Detect which cell encompasses the target text, then output its (x, y) center coordinate. 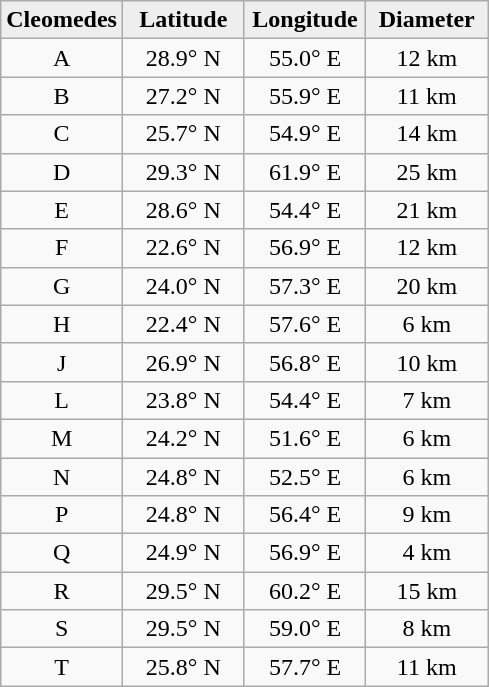
24.0° N (183, 286)
R (62, 591)
22.6° N (183, 248)
A (62, 58)
15 km (427, 591)
24.9° N (183, 553)
10 km (427, 362)
9 km (427, 515)
57.3° E (305, 286)
D (62, 172)
25 km (427, 172)
29.3° N (183, 172)
28.9° N (183, 58)
55.9° E (305, 96)
52.5° E (305, 477)
56.4° E (305, 515)
51.6° E (305, 438)
E (62, 210)
27.2° N (183, 96)
Diameter (427, 20)
4 km (427, 553)
Longitude (305, 20)
57.6° E (305, 324)
59.0° E (305, 629)
T (62, 667)
G (62, 286)
Latitude (183, 20)
Cleomedes (62, 20)
26.9° N (183, 362)
F (62, 248)
25.8° N (183, 667)
24.2° N (183, 438)
N (62, 477)
L (62, 400)
C (62, 134)
25.7° N (183, 134)
B (62, 96)
55.0° E (305, 58)
20 km (427, 286)
57.7° E (305, 667)
60.2° E (305, 591)
21 km (427, 210)
22.4° N (183, 324)
Q (62, 553)
P (62, 515)
S (62, 629)
7 km (427, 400)
14 km (427, 134)
61.9° E (305, 172)
8 km (427, 629)
M (62, 438)
28.6° N (183, 210)
23.8° N (183, 400)
J (62, 362)
56.8° E (305, 362)
54.9° E (305, 134)
H (62, 324)
